Identify which cell holds the provided text, then report its (X, Y) central coordinate. 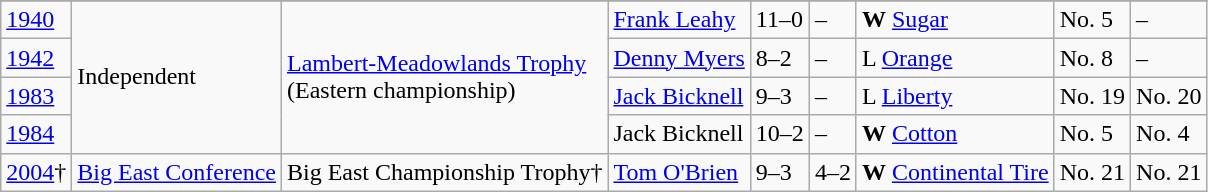
W Cotton (955, 134)
1984 (36, 134)
Independent (177, 77)
1942 (36, 58)
Denny Myers (679, 58)
Tom O'Brien (679, 172)
4–2 (832, 172)
1983 (36, 96)
Big East Championship Trophy† (444, 172)
W Continental Tire (955, 172)
Lambert-Meadowlands Trophy(Eastern championship) (444, 77)
8–2 (780, 58)
W Sugar (955, 20)
No. 19 (1092, 96)
No. 8 (1092, 58)
L Orange (955, 58)
Frank Leahy (679, 20)
2004† (36, 172)
Big East Conference (177, 172)
1940 (36, 20)
L Liberty (955, 96)
No. 4 (1169, 134)
10–2 (780, 134)
11–0 (780, 20)
No. 20 (1169, 96)
